Extract the (X, Y) coordinate from the center of the cell holding the provided text.  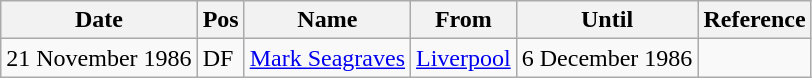
DF (220, 58)
Until (607, 20)
21 November 1986 (99, 58)
Pos (220, 20)
Name (327, 20)
Mark Seagraves (327, 58)
Date (99, 20)
From (464, 20)
Reference (754, 20)
6 December 1986 (607, 58)
Liverpool (464, 58)
